For the text-containing cell, return its midpoint in [X, Y] coordinate format. 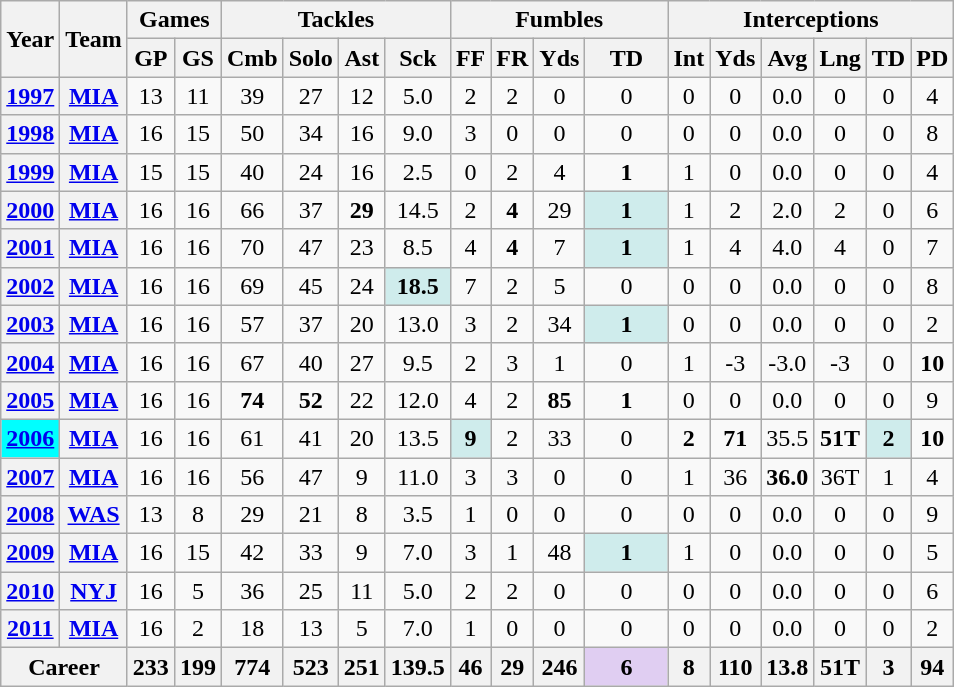
1997 [30, 96]
94 [932, 667]
8.5 [418, 248]
18.5 [418, 286]
66 [252, 210]
-3.0 [788, 362]
36.0 [788, 477]
2.5 [418, 172]
246 [560, 667]
3.5 [418, 515]
39 [252, 96]
41 [310, 438]
Ast [362, 58]
523 [310, 667]
13.5 [418, 438]
199 [198, 667]
FF [470, 58]
74 [252, 400]
14.5 [418, 210]
56 [252, 477]
13.0 [418, 324]
Solo [310, 58]
2003 [30, 324]
139.5 [418, 667]
12.0 [418, 400]
9.5 [418, 362]
2009 [30, 553]
Games [174, 20]
25 [310, 591]
13.8 [788, 667]
18 [252, 629]
2007 [30, 477]
FR [512, 58]
NYJ [94, 591]
36T [840, 477]
23 [362, 248]
11.0 [418, 477]
GP [150, 58]
9.0 [418, 134]
22 [362, 400]
Int [689, 58]
2005 [30, 400]
2008 [30, 515]
Year [30, 39]
GS [198, 58]
4.0 [788, 248]
1999 [30, 172]
21 [310, 515]
57 [252, 324]
2006 [30, 438]
Interceptions [811, 20]
61 [252, 438]
WAS [94, 515]
Tackles [336, 20]
42 [252, 553]
PD [932, 58]
2010 [30, 591]
45 [310, 286]
2001 [30, 248]
251 [362, 667]
2.0 [788, 210]
233 [150, 667]
12 [362, 96]
1998 [30, 134]
52 [310, 400]
Cmb [252, 58]
2004 [30, 362]
Avg [788, 58]
85 [560, 400]
Career [64, 667]
71 [736, 438]
35.5 [788, 438]
70 [252, 248]
69 [252, 286]
Sck [418, 58]
50 [252, 134]
Team [94, 39]
48 [560, 553]
2000 [30, 210]
110 [736, 667]
46 [470, 667]
2011 [30, 629]
774 [252, 667]
Fumbles [559, 20]
2002 [30, 286]
67 [252, 362]
Lng [840, 58]
